Extract the (X, Y) coordinate from the center of the cell holding the provided text.  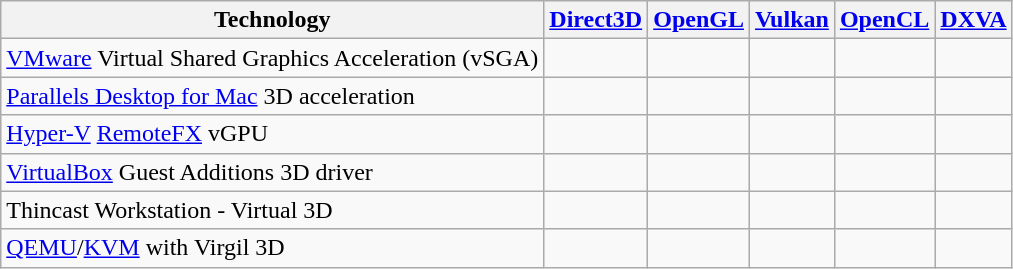
Technology (272, 20)
Thincast Workstation - Virtual 3D (272, 210)
OpenCL (884, 20)
QEMU/KVM with Virgil 3D (272, 248)
Vulkan (792, 20)
DXVA (974, 20)
Direct3D (596, 20)
OpenGL (699, 20)
VMware Virtual Shared Graphics Acceleration (vSGA) (272, 58)
Hyper-V RemoteFX vGPU (272, 134)
VirtualBox Guest Additions 3D driver (272, 172)
Parallels Desktop for Mac 3D acceleration (272, 96)
